Locate the cell with the specified text and output its [X, Y] center coordinate. 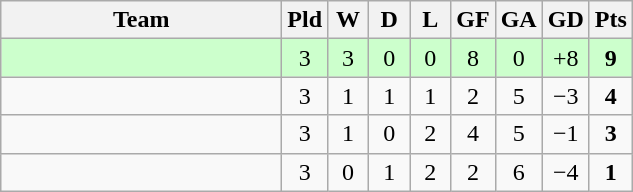
6 [518, 172]
L [430, 20]
GA [518, 20]
−4 [566, 172]
W [348, 20]
+8 [566, 58]
9 [610, 58]
8 [473, 58]
GF [473, 20]
−3 [566, 96]
Pld [305, 20]
−1 [566, 134]
D [390, 20]
GD [566, 20]
Pts [610, 20]
Team [142, 20]
